Extract the (x, y) coordinate from the center of the cell holding the provided text.  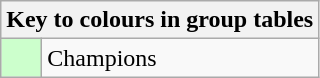
Key to colours in group tables (160, 20)
Champions (180, 58)
